Pinpoint the cell where the given text exists, returning its (x, y) midpoint coordinate. 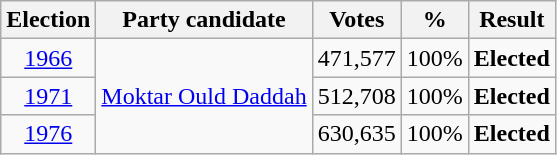
630,635 (356, 134)
Votes (356, 20)
Election (48, 20)
% (434, 20)
471,577 (356, 58)
512,708 (356, 96)
Moktar Ould Daddah (204, 96)
Result (512, 20)
1971 (48, 96)
1976 (48, 134)
1966 (48, 58)
Party candidate (204, 20)
